Return the (x, y) coordinate for the center point of the cell that contains the specified text.  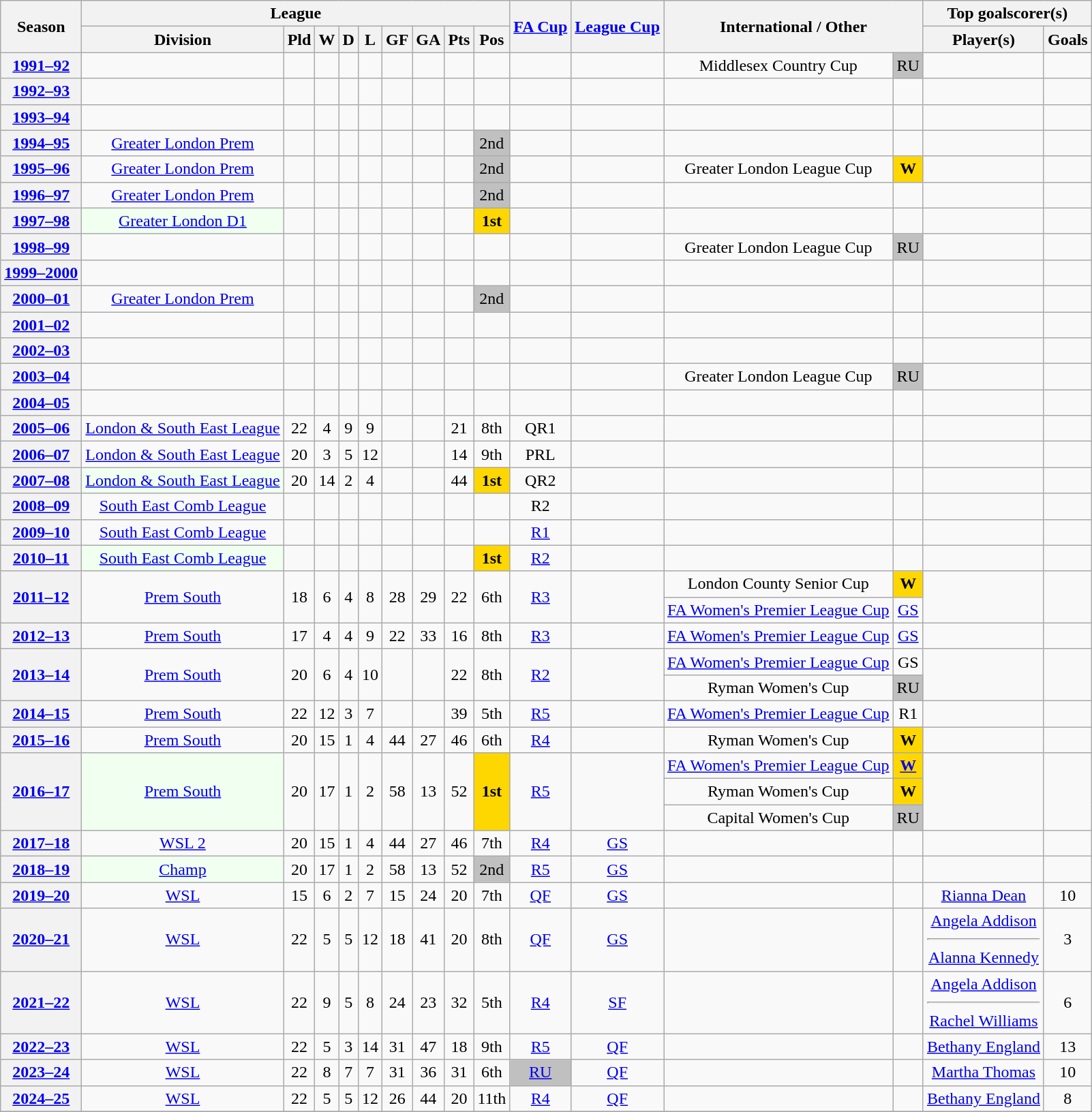
Division (183, 40)
Pos (492, 40)
1998–99 (41, 247)
2018–19 (41, 869)
2010–11 (41, 558)
League Cup (618, 27)
26 (397, 1098)
D (348, 40)
2019–20 (41, 895)
36 (428, 1072)
Player(s) (983, 40)
47 (428, 1047)
2014–15 (41, 713)
1994–95 (41, 143)
33 (428, 636)
Middlesex Country Cup (778, 65)
2006–07 (41, 454)
2022–23 (41, 1047)
2007–08 (41, 480)
23 (428, 1002)
1996–97 (41, 195)
Pts (459, 40)
32 (459, 1002)
Season (41, 27)
2013–14 (41, 675)
2021–22 (41, 1002)
1995–96 (41, 169)
2012–13 (41, 636)
2009–10 (41, 532)
2015–16 (41, 739)
1993–94 (41, 117)
2023–24 (41, 1072)
League (296, 14)
Champ (183, 869)
2004–05 (41, 403)
1999–2000 (41, 273)
29 (428, 597)
2001–02 (41, 325)
Top goalscorer(s) (1007, 14)
2008–09 (41, 506)
GF (397, 40)
2017–18 (41, 844)
2003–04 (41, 377)
2011–12 (41, 597)
2024–25 (41, 1098)
SF (618, 1002)
International / Other (793, 27)
L (369, 40)
Capital Women's Cup (778, 818)
Angela AddisonAlanna Kennedy (983, 940)
Martha Thomas (983, 1072)
Goals (1067, 40)
2005–06 (41, 429)
41 (428, 940)
WSL 2 (183, 844)
2016–17 (41, 792)
Greater London D1 (183, 221)
2020–21 (41, 940)
QR2 (541, 480)
1991–92 (41, 65)
Pld (299, 40)
39 (459, 713)
2000–01 (41, 298)
16 (459, 636)
FA Cup (541, 27)
21 (459, 429)
Angela AddisonRachel Williams (983, 1002)
1992–93 (41, 91)
GA (428, 40)
QR1 (541, 429)
28 (397, 597)
PRL (541, 454)
Rianna Dean (983, 895)
11th (492, 1098)
1997–98 (41, 221)
London County Senior Cup (778, 584)
2002–03 (41, 351)
